Scan for the cell matching the given text and deliver its (x, y) coordinate at center. 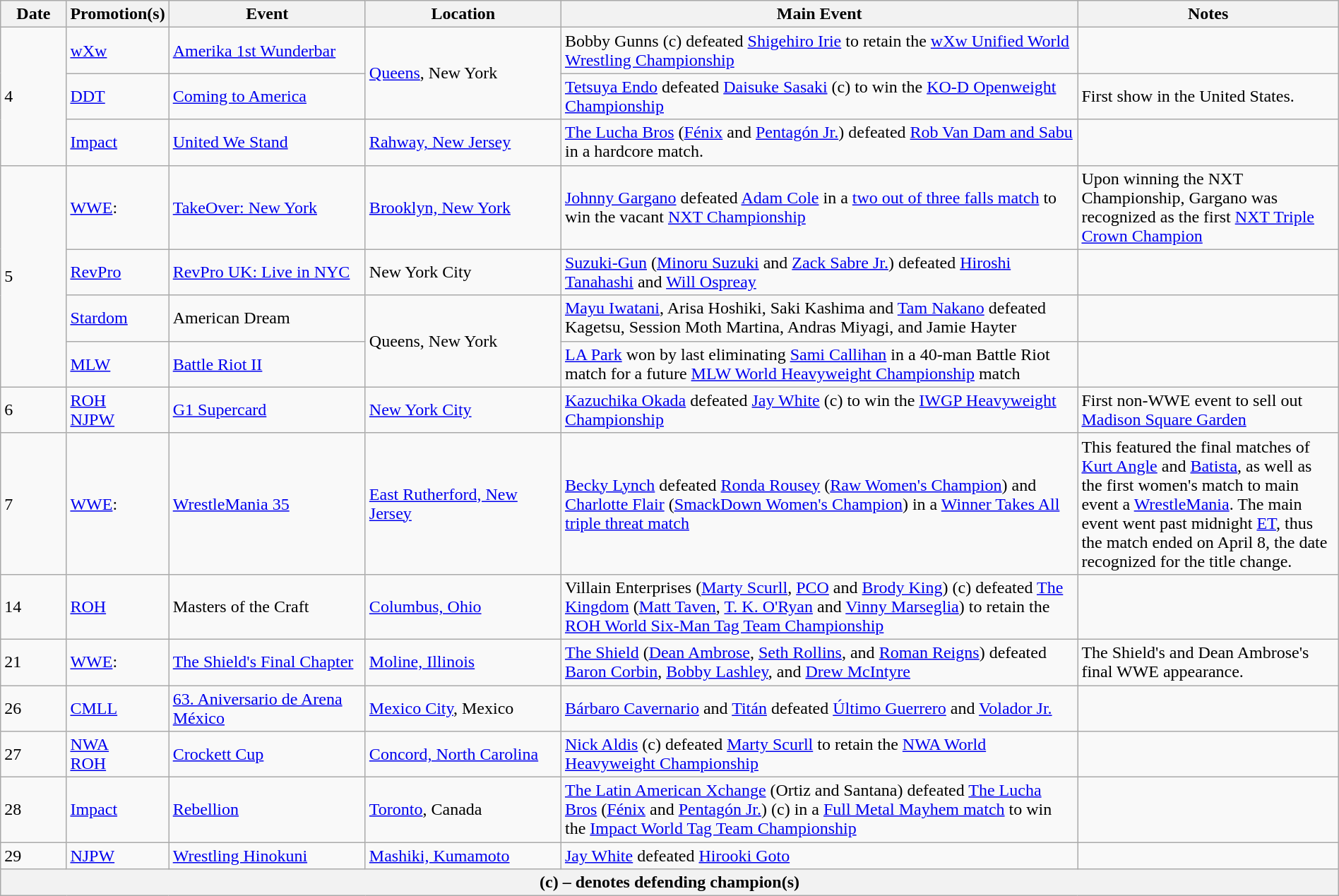
CMLL (117, 707)
Wrestling Hinokuni (267, 856)
27 (34, 754)
Rebellion (267, 810)
wXw (117, 51)
Location (463, 14)
Coming to America (267, 96)
Tetsuya Endo defeated Daisuke Sasaki (c) to win the KO-D Openweight Championship (819, 96)
14 (34, 607)
Mexico City, Mexico (463, 707)
Kazuchika Okada defeated Jay White (c) to win the IWGP Heavyweight Championship (819, 410)
Nick Aldis (c) defeated Marty Scurll to retain the NWA World Heavyweight Championship (819, 754)
Mashiki, Kumamoto (463, 856)
The Lucha Bros (Fénix and Pentagón Jr.) defeated Rob Van Dam and Sabu in a hardcore match. (819, 143)
21 (34, 662)
Columbus, Ohio (463, 607)
Amerika 1st Wunderbar (267, 51)
Mayu Iwatani, Arisa Hoshiki, Saki Kashima and Tam Nakano defeated Kagetsu, Session Moth Martina, Andras Miyagi, and Jamie Hayter (819, 318)
NWAROH (117, 754)
ROHNJPW (117, 410)
5 (34, 276)
ROH (117, 607)
26 (34, 707)
Moline, Illinois (463, 662)
29 (34, 856)
Battle Riot II (267, 364)
RevPro (117, 273)
Concord, North Carolina (463, 754)
Brooklyn, New York (463, 208)
TakeOver: New York (267, 208)
Bobby Gunns (c) defeated Shigehiro Irie to retain the wXw Unified World Wrestling Championship (819, 51)
4 (34, 96)
The Shield (Dean Ambrose, Seth Rollins, and Roman Reigns) defeated Baron Corbin, Bobby Lashley, and Drew McIntyre (819, 662)
First show in the United States. (1208, 96)
East Rutherford, New Jersey (463, 503)
Date (34, 14)
First non-WWE event to sell out Madison Square Garden (1208, 410)
Johnny Gargano defeated Adam Cole in a two out of three falls match to win the vacant NXT Championship (819, 208)
Crockett Cup (267, 754)
Masters of the Craft (267, 607)
Promotion(s) (117, 14)
6 (34, 410)
Bárbaro Cavernario and Titán defeated Último Guerrero and Volador Jr. (819, 707)
28 (34, 810)
G1 Supercard (267, 410)
The Shield's and Dean Ambrose's final WWE appearance. (1208, 662)
Stardom (117, 318)
WrestleMania 35 (267, 503)
Main Event (819, 14)
63. Aniversario de Arena México (267, 707)
Becky Lynch defeated Ronda Rousey (Raw Women's Champion) and Charlotte Flair (SmackDown Women's Champion) in a Winner Takes All triple threat match (819, 503)
MLW (117, 364)
Notes (1208, 14)
Jay White defeated Hirooki Goto (819, 856)
NJPW (117, 856)
Upon winning the NXT Championship, Gargano was recognized as the first NXT Triple Crown Champion (1208, 208)
Suzuki-Gun (Minoru Suzuki and Zack Sabre Jr.) defeated Hiroshi Tanahashi and Will Ospreay (819, 273)
LA Park won by last eliminating Sami Callihan in a 40-man Battle Riot match for a future MLW World Heavyweight Championship match (819, 364)
Event (267, 14)
(c) – denotes defending champion(s) (669, 883)
RevPro UK: Live in NYC (267, 273)
Toronto, Canada (463, 810)
The Shield's Final Chapter (267, 662)
7 (34, 503)
DDT (117, 96)
United We Stand (267, 143)
American Dream (267, 318)
Rahway, New Jersey (463, 143)
